Extract the (X, Y) coordinate from the center of the cell holding the provided text.  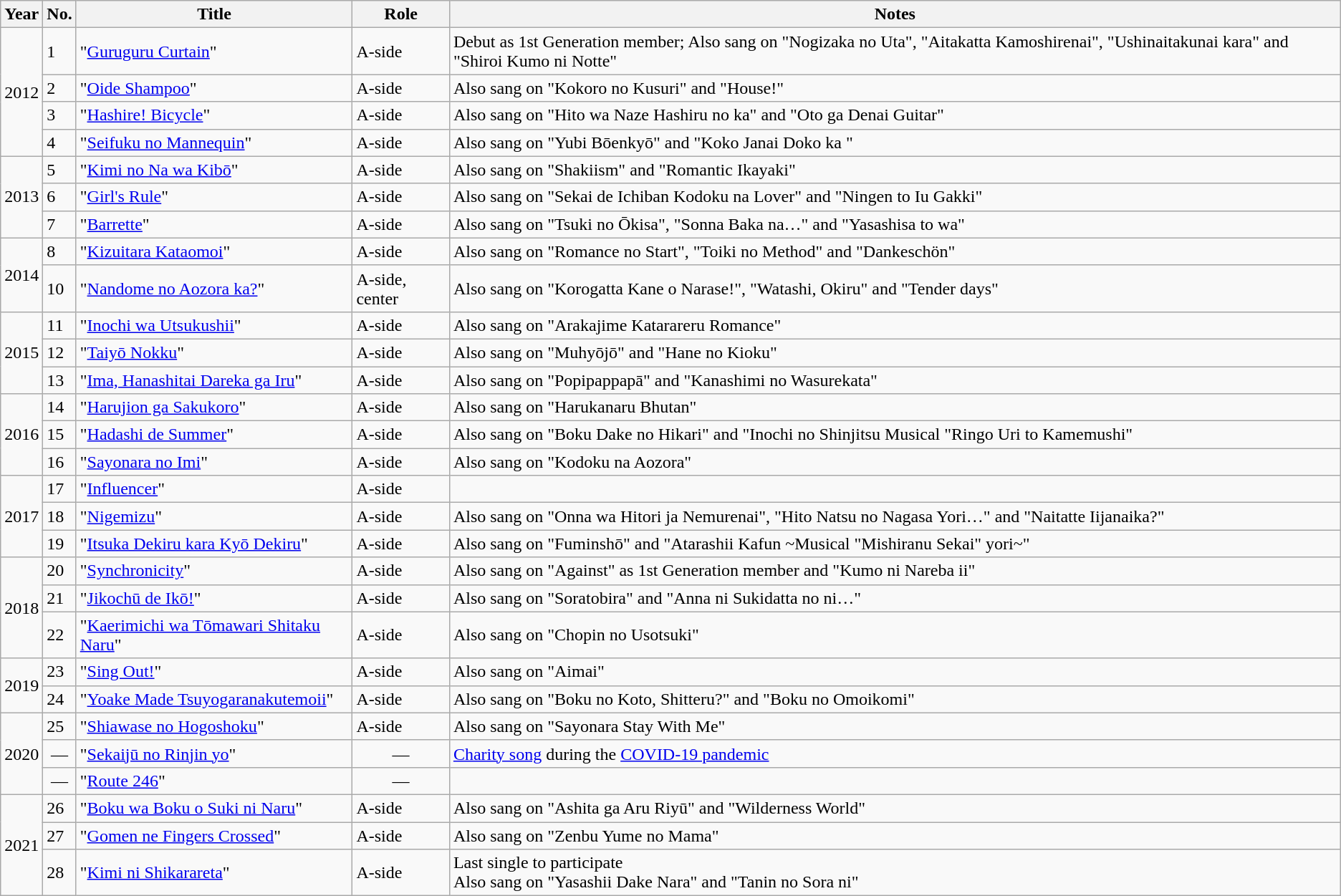
Also sang on "Popipappapā" and "Kanashimi no Wasurekata" (895, 380)
"Sekaijū no Rinjin yo" (214, 753)
"Kizuitara Kataomoi" (214, 251)
"Yoake Made Tsuyogaranakutemoii" (214, 699)
"Kaerimichi wa Tōmawari Shitaku Naru" (214, 635)
"Guruguru Curtain" (214, 52)
Also sang on "Tsuki no Ōkisa", "Sonna Baka na…" and "Yasashisa to wa" (895, 224)
"Sayonara no Imi" (214, 462)
"Kimi no Na wa Kibō" (214, 170)
"Jikochū de Ikō!" (214, 598)
Also sang on "Romance no Start", "Toiki no Method" and "Dankeschön" (895, 251)
Also sang on "Yubi Bōenkyō" and "Koko Janai Doko ka " (895, 143)
7 (59, 224)
Also sang on "Shakiism" and "Romantic Ikayaki" (895, 170)
Title (214, 14)
2019 (21, 685)
Also sang on "Boku no Koto, Shitteru?" and "Boku no Omoikomi" (895, 699)
2021 (21, 845)
"Gomen ne Fingers Crossed" (214, 836)
Role (401, 14)
6 (59, 197)
17 (59, 489)
14 (59, 408)
Also sang on "Sayonara Stay With Me" (895, 726)
23 (59, 672)
"Taiyō Nokku" (214, 352)
"Synchronicity" (214, 571)
8 (59, 251)
"Boku wa Boku o Suki ni Naru" (214, 808)
10 (59, 288)
2015 (21, 352)
Last single to participateAlso sang on "Yasashii Dake Nara" and "Tanin no Sora ni" (895, 872)
Also sang on "Fuminshō" and "Atarashii Kafun ~Musical "Mishiranu Sekai" yori~" (895, 544)
21 (59, 598)
26 (59, 808)
"Barrette" (214, 224)
"Kimi ni Shikarareta" (214, 872)
Also sang on "Muhyōjō" and "Hane no Kioku" (895, 352)
2013 (21, 197)
"Nandome no Aozora ka?" (214, 288)
"Ima, Hanashitai Dareka ga Iru" (214, 380)
2017 (21, 516)
"Hashire! Bicycle" (214, 115)
Also sang on "Soratobira" and "Anna ni Sukidatta no ni…" (895, 598)
18 (59, 516)
15 (59, 435)
2014 (21, 275)
"Inochi wa Utsukushii" (214, 325)
20 (59, 571)
"Route 246" (214, 781)
25 (59, 726)
Also sang on "Onna wa Hitori ja Nemurenai", "Hito Natsu no Nagasa Yori…" and "Naitatte Iijanaika?" (895, 516)
"Sing Out!" (214, 672)
2012 (21, 92)
"Seifuku no Mannequin" (214, 143)
19 (59, 544)
27 (59, 836)
"Hadashi de Summer" (214, 435)
24 (59, 699)
"Oide Shampoo" (214, 88)
"Girl's Rule" (214, 197)
Also sang on "Sekai de Ichiban Kodoku na Lover" and "Ningen to Iu Gakki" (895, 197)
Year (21, 14)
16 (59, 462)
Also sang on "Against" as 1st Generation member and "Kumo ni Nareba ii" (895, 571)
28 (59, 872)
Also sang on "Boku Dake no Hikari" and "Inochi no Shinjitsu Musical "Ringo Uri to Kamemushi" (895, 435)
Charity song during the COVID-19 pandemic (895, 753)
13 (59, 380)
Debut as 1st Generation member; Also sang on "Nogizaka no Uta", "Aitakatta Kamoshirenai", "Ushinaitakunai kara" and "Shiroi Kumo ni Notte" (895, 52)
Also sang on "Hito wa Naze Hashiru no ka" and "Oto ga Denai Guitar" (895, 115)
5 (59, 170)
11 (59, 325)
Also sang on "Kodoku na Aozora" (895, 462)
Also sang on "Harukanaru Bhutan" (895, 408)
Also sang on "Ashita ga Aru Riyū" and "Wilderness World" (895, 808)
22 (59, 635)
3 (59, 115)
2 (59, 88)
2018 (21, 607)
1 (59, 52)
"Harujion ga Sakukoro" (214, 408)
"Shiawase no Hogoshoku" (214, 726)
No. (59, 14)
2016 (21, 435)
4 (59, 143)
Also sang on "Korogatta Kane o Narase!", "Watashi, Okiru" and "Tender days" (895, 288)
Also sang on "Zenbu Yume no Mama" (895, 836)
Notes (895, 14)
"Nigemizu" (214, 516)
2020 (21, 753)
12 (59, 352)
"Itsuka Dekiru kara Kyō Dekiru" (214, 544)
Also sang on "Aimai" (895, 672)
Also sang on "Chopin no Usotsuki" (895, 635)
"Influencer" (214, 489)
Also sang on "Kokoro no Kusuri" and "House!" (895, 88)
A-side, center (401, 288)
Also sang on "Arakajime Katarareru Romance" (895, 325)
